Scan for the cell matching the given text and deliver its [X, Y] coordinate at center. 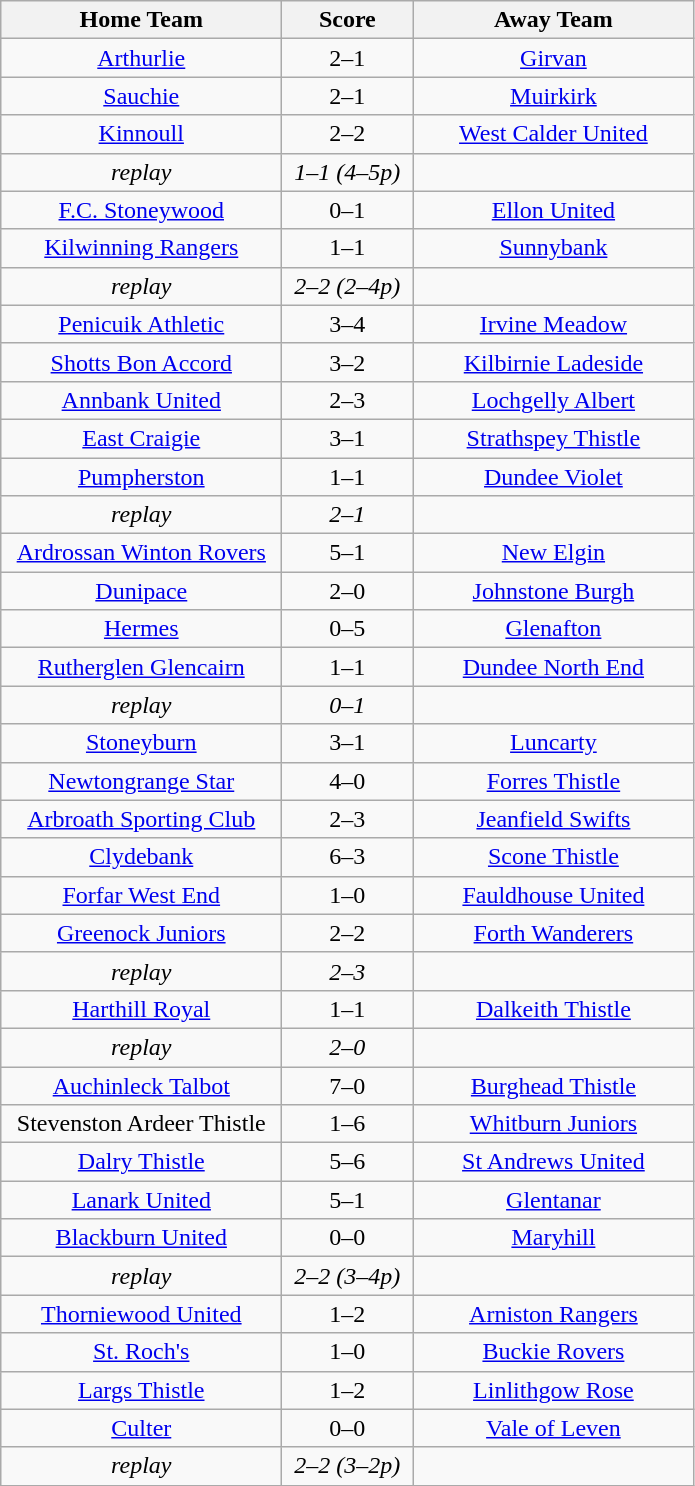
Thorniewood United [142, 1314]
Maryhill [554, 1238]
Arniston Rangers [554, 1314]
Lochgelly Albert [554, 400]
Arbroath Sporting Club [142, 819]
Linlithgow Rose [554, 1390]
Strathspey Thistle [554, 438]
Score [348, 20]
Jeanfield Swifts [554, 819]
Dunipace [142, 591]
Stoneyburn [142, 743]
Glentanar [554, 1200]
Forres Thistle [554, 781]
Johnstone Burgh [554, 591]
Dalkeith Thistle [554, 1009]
2–2 (2–4p) [348, 286]
Pumpherston [142, 477]
Kinnoull [142, 134]
Fauldhouse United [554, 895]
Girvan [554, 58]
3–2 [348, 362]
West Calder United [554, 134]
Culter [142, 1428]
5–6 [348, 1162]
Sunnybank [554, 248]
Harthill Royal [142, 1009]
Annbank United [142, 400]
Kilwinning Rangers [142, 248]
7–0 [348, 1085]
Arthurlie [142, 58]
Muirkirk [554, 96]
Hermes [142, 629]
St. Roch's [142, 1352]
Stevenston Ardeer Thistle [142, 1124]
2–2 (3–2p) [348, 1466]
2–2 (3–4p) [348, 1276]
6–3 [348, 857]
1–6 [348, 1124]
Home Team [142, 20]
Whitburn Juniors [554, 1124]
Dalry Thistle [142, 1162]
F.C. Stoneywood [142, 210]
Rutherglen Glencairn [142, 667]
Forth Wanderers [554, 933]
0–5 [348, 629]
St Andrews United [554, 1162]
Lanark United [142, 1200]
Dundee Violet [554, 477]
East Craigie [142, 438]
1–1 (4–5p) [348, 172]
Scone Thistle [554, 857]
4–0 [348, 781]
Greenock Juniors [142, 933]
New Elgin [554, 553]
Penicuik Athletic [142, 324]
Clydebank [142, 857]
3–4 [348, 324]
Burghead Thistle [554, 1085]
Dundee North End [554, 667]
Kilbirnie Ladeside [554, 362]
Ardrossan Winton Rovers [142, 553]
Buckie Rovers [554, 1352]
Forfar West End [142, 895]
Irvine Meadow [554, 324]
Away Team [554, 20]
Newtongrange Star [142, 781]
Ellon United [554, 210]
Glenafton [554, 629]
Blackburn United [142, 1238]
Shotts Bon Accord [142, 362]
Auchinleck Talbot [142, 1085]
Luncarty [554, 743]
Largs Thistle [142, 1390]
Sauchie [142, 96]
Vale of Leven [554, 1428]
